Return (x, y) of the center of cell containing provided text 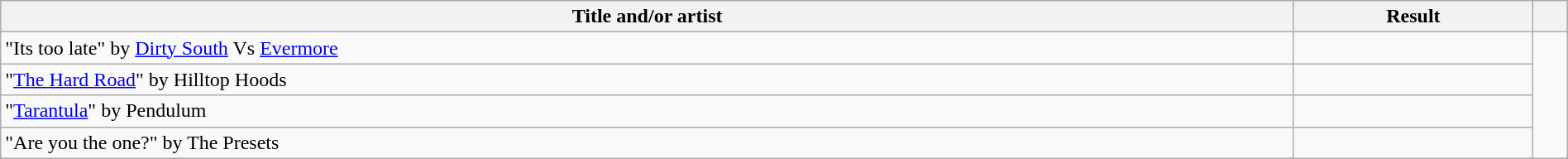
"Its too late" by Dirty South Vs Evermore (648, 48)
Title and/or artist (648, 17)
"Are you the one?" by The Presets (648, 142)
Result (1413, 17)
"Tarantula" by Pendulum (648, 111)
"The Hard Road" by Hilltop Hoods (648, 79)
